Return (X, Y) of the center of cell containing provided text 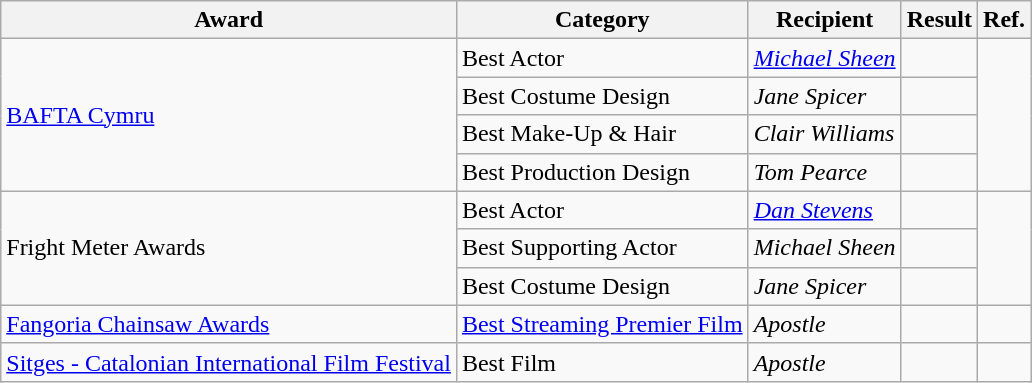
Clair Williams (824, 134)
Best Streaming Premier Film (602, 324)
Result (939, 20)
Tom Pearce (824, 172)
Fangoria Chainsaw Awards (229, 324)
Sitges - Catalonian International Film Festival (229, 362)
BAFTA Cymru (229, 115)
Category (602, 20)
Best Film (602, 362)
Recipient (824, 20)
Best Make-Up & Hair (602, 134)
Ref. (1004, 20)
Best Production Design (602, 172)
Award (229, 20)
Fright Meter Awards (229, 248)
Dan Stevens (824, 210)
Best Supporting Actor (602, 248)
